For the text-containing cell, return its midpoint in [X, Y] coordinate format. 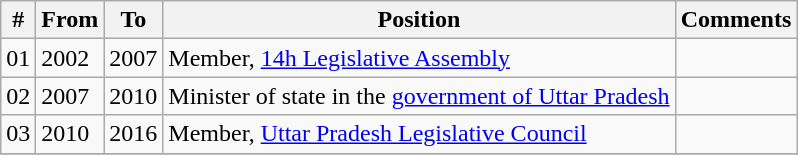
Member, 14h Legislative Assembly [419, 58]
From [70, 20]
Minister of state in the government of Uttar Pradesh [419, 96]
2002 [70, 58]
02 [18, 96]
To [134, 20]
Member, Uttar Pradesh Legislative Council [419, 134]
2016 [134, 134]
Position [419, 20]
03 [18, 134]
Comments [736, 20]
# [18, 20]
01 [18, 58]
